Identify which cell holds the provided text, then report its (X, Y) central coordinate. 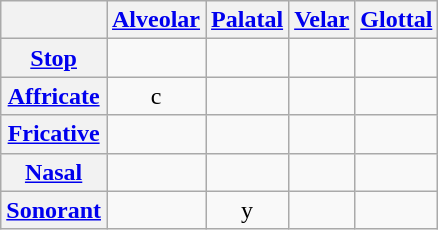
Sonorant (54, 210)
Glottal (396, 20)
Nasal (54, 172)
y (248, 210)
Velar (322, 20)
Alveolar (156, 20)
Affricate (54, 96)
Fricative (54, 134)
c (156, 96)
Palatal (248, 20)
Stop (54, 58)
